Identify which cell holds the provided text, then report its (x, y) central coordinate. 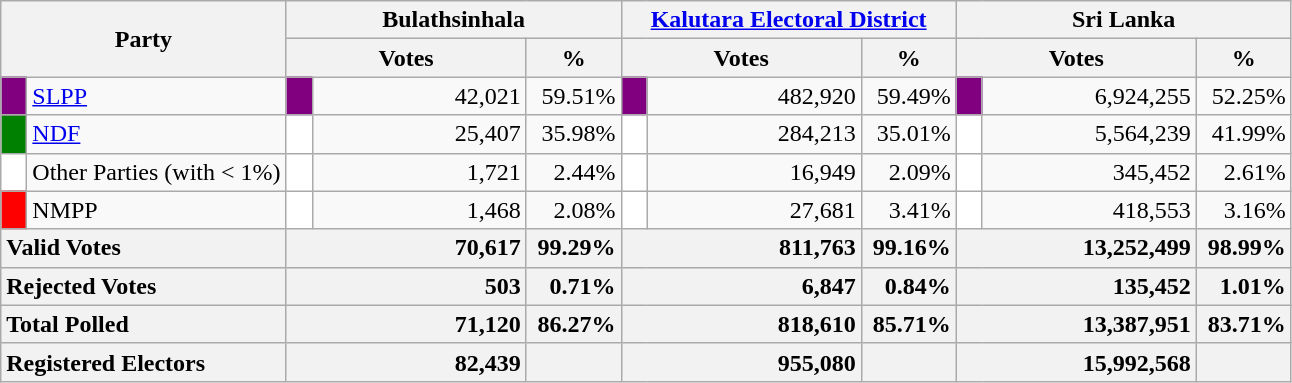
15,992,568 (1076, 362)
3.41% (908, 210)
13,387,951 (1076, 324)
811,763 (741, 248)
Sri Lanka (1124, 20)
345,452 (1089, 172)
Valid Votes (144, 248)
Total Polled (144, 324)
16,949 (754, 172)
59.51% (574, 96)
955,080 (741, 362)
503 (406, 286)
52.25% (1244, 96)
35.01% (908, 134)
818,610 (741, 324)
Other Parties (with < 1%) (156, 172)
35.98% (574, 134)
59.49% (908, 96)
71,120 (406, 324)
42,021 (419, 96)
Registered Electors (144, 362)
2.08% (574, 210)
25,407 (419, 134)
6,924,255 (1089, 96)
Kalutara Electoral District (788, 20)
1.01% (1244, 286)
85.71% (908, 324)
482,920 (754, 96)
2.61% (1244, 172)
3.16% (1244, 210)
5,564,239 (1089, 134)
Bulathsinhala (454, 20)
0.71% (574, 286)
2.09% (908, 172)
418,553 (1089, 210)
NDF (156, 134)
98.99% (1244, 248)
41.99% (1244, 134)
SLPP (156, 96)
13,252,499 (1076, 248)
Rejected Votes (144, 286)
99.29% (574, 248)
135,452 (1076, 286)
99.16% (908, 248)
Party (144, 39)
83.71% (1244, 324)
70,617 (406, 248)
0.84% (908, 286)
27,681 (754, 210)
284,213 (754, 134)
1,721 (419, 172)
6,847 (741, 286)
86.27% (574, 324)
NMPP (156, 210)
2.44% (574, 172)
1,468 (419, 210)
82,439 (406, 362)
